From the cell containing the given text, extract its center point as [x, y] coordinate. 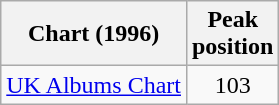
UK Albums Chart [94, 85]
Chart (1996) [94, 34]
Peakposition [232, 34]
103 [232, 85]
